Provide the [x, y] coordinate of the cell's center where the given text is located.  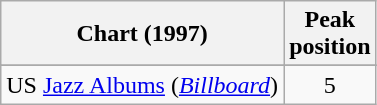
5 [330, 85]
Chart (1997) [142, 34]
US Jazz Albums (Billboard) [142, 85]
Peakposition [330, 34]
